From the cell containing the given text, extract its center point as [x, y] coordinate. 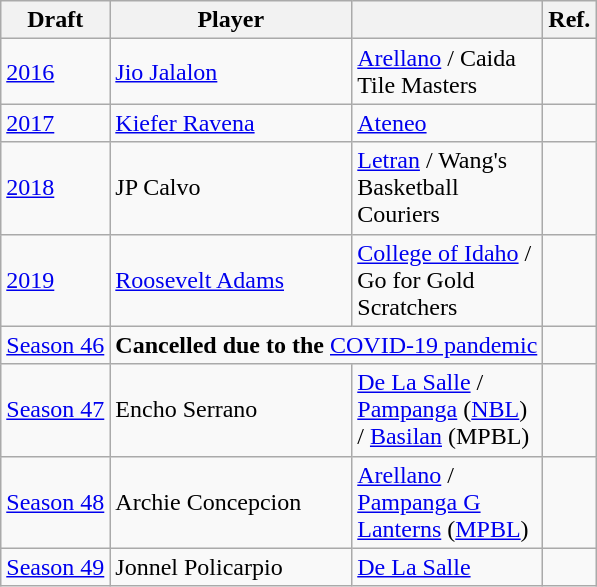
Cancelled due to the COVID-19 pandemic [326, 345]
Ref. [570, 20]
2018 [56, 188]
Season 49 [56, 567]
Season 46 [56, 345]
Jio Jalalon [231, 72]
2017 [56, 123]
Arellano / Caida Tile Masters [448, 72]
Season 47 [56, 410]
De La Salle [448, 567]
College of Idaho / Go for Gold Scratchers [448, 280]
Kiefer Ravena [231, 123]
2019 [56, 280]
2016 [56, 72]
Season 48 [56, 502]
JP Calvo [231, 188]
Encho Serrano [231, 410]
Arellano / Pampanga G Lanterns (MPBL) [448, 502]
Ateneo [448, 123]
Draft [56, 20]
Roosevelt Adams [231, 280]
Player [231, 20]
Letran / Wang's Basketball Couriers [448, 188]
Jonnel Policarpio [231, 567]
De La Salle / Pampanga (NBL) / Basilan (MPBL) [448, 410]
Archie Concepcion [231, 502]
